Provide the [X, Y] coordinate of the cell's center where the given text is located.  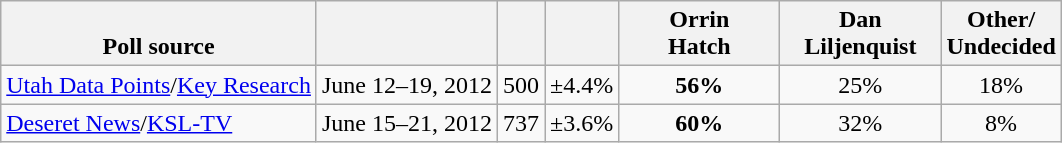
June 15–21, 2012 [406, 123]
±4.4% [582, 85]
OrrinHatch [700, 34]
Other/Undecided [1001, 34]
500 [520, 85]
32% [860, 123]
18% [1001, 85]
Utah Data Points/Key Research [159, 85]
June 12–19, 2012 [406, 85]
737 [520, 123]
±3.6% [582, 123]
8% [1001, 123]
Deseret News/KSL-TV [159, 123]
DanLiljenquist [860, 34]
25% [860, 85]
60% [700, 123]
Poll source [159, 34]
56% [700, 85]
